Locate the cell with the specified text and output its (X, Y) center coordinate. 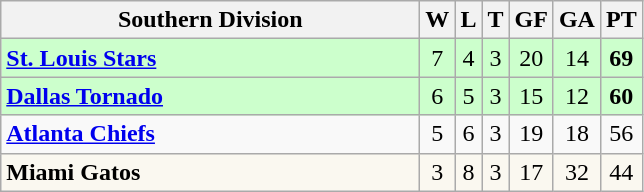
Miami Gatos (210, 172)
4 (468, 58)
20 (531, 58)
PT (621, 20)
14 (576, 58)
GF (531, 20)
60 (621, 96)
15 (531, 96)
Atlanta Chiefs (210, 134)
7 (438, 58)
Dallas Tornado (210, 96)
18 (576, 134)
32 (576, 172)
56 (621, 134)
19 (531, 134)
12 (576, 96)
L (468, 20)
T (496, 20)
GA (576, 20)
Southern Division (210, 20)
8 (468, 172)
69 (621, 58)
44 (621, 172)
St. Louis Stars (210, 58)
W (438, 20)
17 (531, 172)
